Detect which cell encompasses the target text, then output its [X, Y] center coordinate. 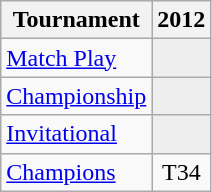
Championship [76, 96]
Invitational [76, 134]
2012 [182, 20]
Match Play [76, 58]
T34 [182, 172]
Tournament [76, 20]
Champions [76, 172]
